Extract the [x, y] coordinate from the center of the cell holding the provided text.  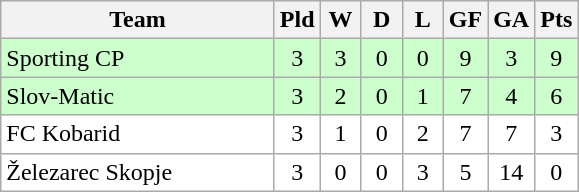
Sporting CP [138, 58]
5 [465, 172]
4 [512, 96]
W [340, 20]
D [382, 20]
FC Kobarid [138, 134]
GF [465, 20]
Team [138, 20]
Pld [297, 20]
L [422, 20]
Železarec Skopje [138, 172]
6 [556, 96]
14 [512, 172]
Pts [556, 20]
Slov-Matic [138, 96]
GA [512, 20]
